Locate the cell with the specified text and output its [x, y] center coordinate. 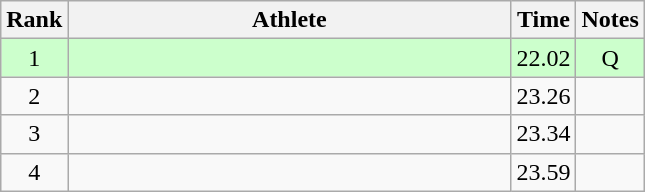
23.59 [544, 172]
Notes [610, 20]
23.34 [544, 134]
Time [544, 20]
22.02 [544, 58]
1 [34, 58]
Q [610, 58]
23.26 [544, 96]
Rank [34, 20]
3 [34, 134]
Athlete [290, 20]
2 [34, 96]
4 [34, 172]
